Return the [x, y] coordinate for the center point of the cell that contains the specified text.  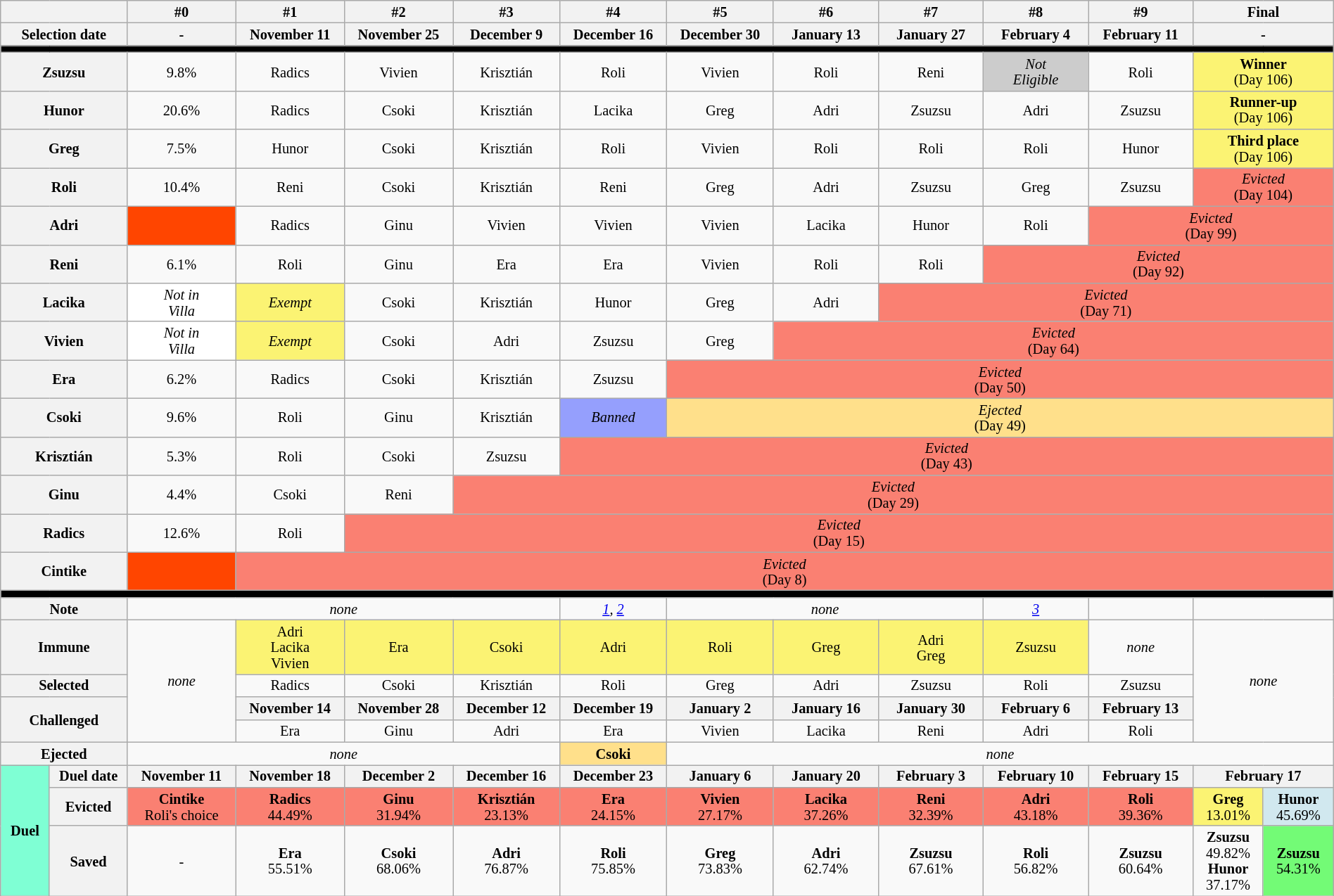
December 9 [507, 34]
January 2 [720, 708]
Selection date [64, 34]
November 18 [290, 776]
Ejected [64, 753]
Evicted(Day 43) [947, 456]
February 13 [1141, 708]
Zsuzsu67.61% [930, 861]
Roli39.36% [1141, 806]
12.6% [182, 533]
#5 [720, 11]
#4 [614, 11]
Duel date [89, 776]
February 11 [1141, 34]
Zsuzsu49.82%Hunor37.17% [1228, 861]
December 2 [398, 776]
6.1% [182, 264]
1, 2 [614, 608]
February 15 [1141, 776]
Evicted [89, 806]
January 30 [930, 708]
November 25 [398, 34]
Greg73.83% [720, 861]
Evicted(Day 50) [1000, 380]
Saved [89, 861]
#2 [398, 11]
AdriLacikaVivien [290, 647]
January 20 [826, 776]
9.6% [182, 418]
#3 [507, 11]
Evicted(Day 99) [1212, 225]
#7 [930, 11]
Third place(Day 106) [1264, 149]
#1 [290, 11]
Ejected(Day 49) [1000, 418]
January 6 [720, 776]
Radics44.49% [290, 806]
Winner(Day 106) [1264, 72]
February 6 [1036, 708]
Zsuzsu60.64% [1141, 861]
Krisztián23.13% [507, 806]
January 13 [826, 34]
Lacika37.26% [826, 806]
Evicted(Day 15) [839, 533]
Challenged [64, 719]
#0 [182, 11]
#6 [826, 11]
Vivien27.17% [720, 806]
Evicted(Day 29) [894, 495]
Evicted(Day 104) [1264, 187]
Immune [64, 647]
Adri76.87% [507, 861]
Final [1264, 11]
February 17 [1264, 776]
3 [1036, 608]
NotEligible [1036, 72]
February 3 [930, 776]
Evicted(Day 64) [1053, 340]
Greg13.01% [1228, 806]
#9 [1141, 11]
Note [64, 608]
4.4% [182, 495]
November 28 [398, 708]
Adri62.74% [826, 861]
Ginu31.94% [398, 806]
Cintike [64, 571]
Roli75.85% [614, 861]
Duel [25, 830]
#8 [1036, 11]
10.4% [182, 187]
Hunor45.69% [1298, 806]
December 12 [507, 708]
February 4 [1036, 34]
Runner-up(Day 106) [1264, 110]
Banned [614, 418]
7.5% [182, 149]
Csoki68.06% [398, 861]
Evicted(Day 71) [1106, 302]
Evicted(Day 92) [1159, 264]
December 30 [720, 34]
20.6% [182, 110]
January 27 [930, 34]
6.2% [182, 380]
Evicted(Day 8) [784, 571]
December 23 [614, 776]
AdriGreg [930, 647]
Reni32.39% [930, 806]
November 14 [290, 708]
Roli56.82% [1036, 861]
Zsuzsu54.31% [1298, 861]
5.3% [182, 456]
January 16 [826, 708]
Era55.51% [290, 861]
Selected [64, 685]
February 10 [1036, 776]
CintikeRoli's choice [182, 806]
Adri43.18% [1036, 806]
December 19 [614, 708]
9.8% [182, 72]
Era24.15% [614, 806]
